Determine the [X, Y] coordinate at the center of the cell enclosing the given text.  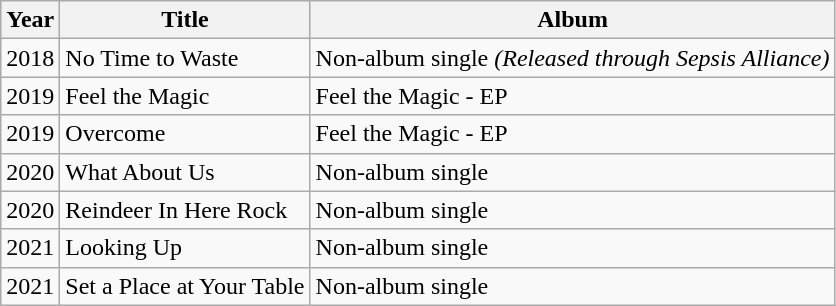
Year [30, 20]
Reindeer In Here Rock [185, 210]
Album [572, 20]
Set a Place at Your Table [185, 286]
What About Us [185, 172]
2018 [30, 58]
Overcome [185, 134]
Title [185, 20]
Looking Up [185, 248]
Non-album single (Released through Sepsis Alliance) [572, 58]
Feel the Magic [185, 96]
No Time to Waste [185, 58]
